Return (x, y) of the center of cell containing provided text 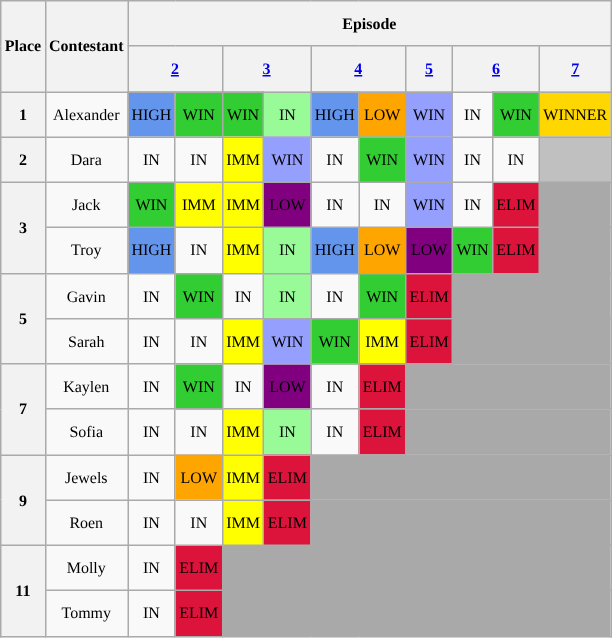
1 (23, 114)
Roen (86, 522)
Dara (86, 160)
Sarah (86, 340)
Jack (86, 204)
Contestant (86, 46)
11 (23, 590)
Gavin (86, 296)
9 (23, 500)
4 (358, 68)
6 (496, 68)
Jewels (86, 476)
Alexander (86, 114)
WINNER (575, 114)
Sofia (86, 432)
Place (23, 46)
Tommy (86, 612)
Troy (86, 250)
Molly (86, 568)
Kaylen (86, 386)
Episode (370, 22)
